Pinpoint the cell where the given text exists, returning its (X, Y) midpoint coordinate. 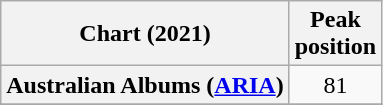
Peakposition (335, 34)
Australian Albums (ARIA) (145, 85)
81 (335, 85)
Chart (2021) (145, 34)
